Locate the cell with the specified text and output its (X, Y) center coordinate. 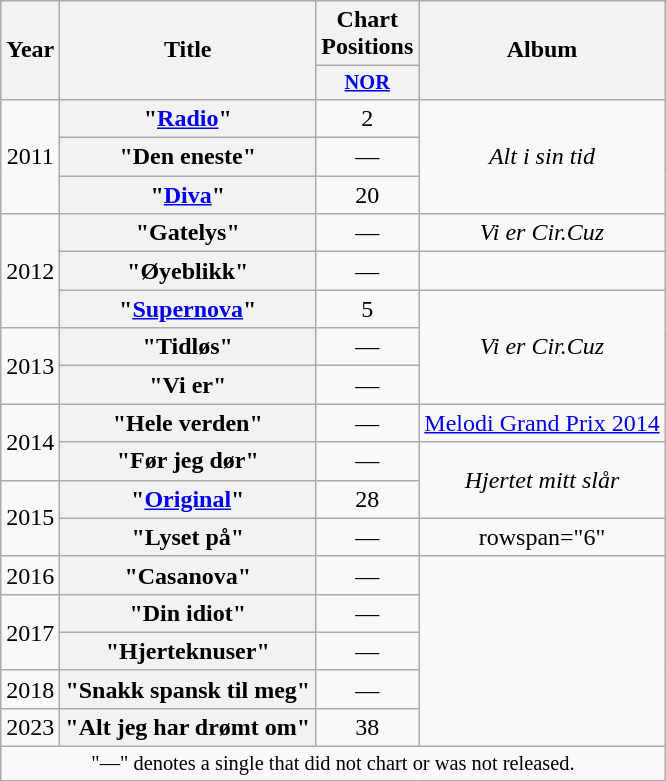
"Gatelys" (188, 233)
"Hjerteknuser" (188, 651)
"Radio" (188, 118)
28 (368, 499)
2023 (30, 727)
2012 (30, 271)
Year (30, 50)
"Vi er" (188, 385)
"Diva" (188, 195)
Chart Positions (368, 34)
2018 (30, 689)
"Før jeg dør" (188, 461)
"Din idiot" (188, 613)
2011 (30, 156)
"Casanova" (188, 575)
"Den eneste" (188, 157)
38 (368, 727)
"Supernova" (188, 309)
"Original" (188, 499)
NOR (368, 83)
2014 (30, 442)
"Øyeblikk" (188, 271)
Hjertet mitt slår (542, 480)
Melodi Grand Prix 2014 (542, 423)
2016 (30, 575)
"Snakk spansk til meg" (188, 689)
2013 (30, 366)
"Tidløs" (188, 347)
2 (368, 118)
"—" denotes a single that did not chart or was not released. (333, 764)
"Hele verden" (188, 423)
2017 (30, 632)
"Lyset på" (188, 537)
rowspan="6" (542, 537)
20 (368, 195)
Album (542, 50)
5 (368, 309)
Title (188, 50)
2015 (30, 518)
Alt i sin tid (542, 156)
"Alt jeg har drømt om" (188, 727)
